Capture the cell that displays the provided text and extract its [x, y] central coordinate. 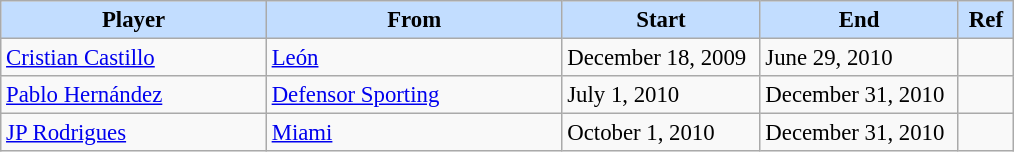
From [414, 20]
Cristian Castillo [134, 58]
Pablo Hernández [134, 95]
Ref [986, 20]
Player [134, 20]
Miami [414, 133]
October 1, 2010 [661, 133]
June 29, 2010 [859, 58]
Start [661, 20]
December 18, 2009 [661, 58]
Defensor Sporting [414, 95]
End [859, 20]
León [414, 58]
July 1, 2010 [661, 95]
JP Rodrigues [134, 133]
